Search for the cell housing the specified text and yield its [X, Y] center coordinate. 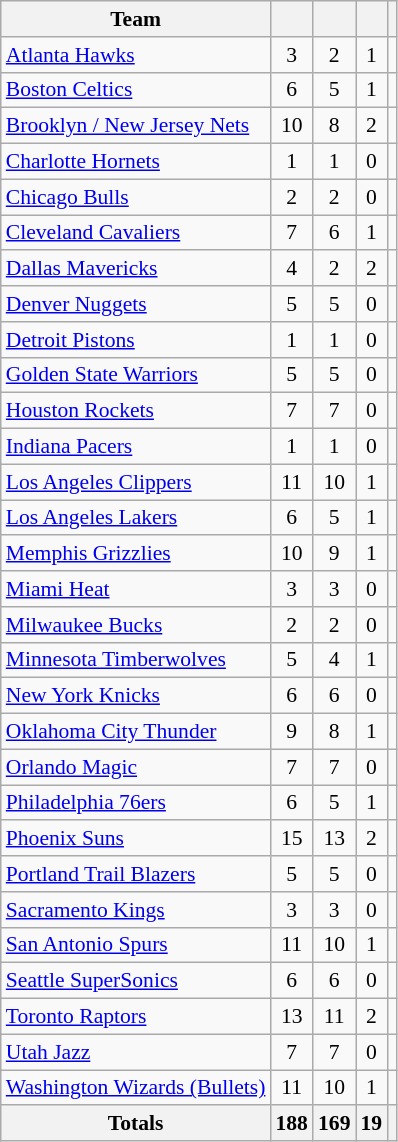
Los Angeles Clippers [136, 482]
Orlando Magic [136, 767]
169 [334, 1124]
Portland Trail Blazers [136, 874]
19 [372, 1124]
Team [136, 19]
Denver Nuggets [136, 304]
Boston Celtics [136, 90]
San Antonio Spurs [136, 945]
Cleveland Cavaliers [136, 233]
Golden State Warriors [136, 375]
Milwaukee Bucks [136, 625]
Memphis Grizzlies [136, 554]
Miami Heat [136, 589]
Los Angeles Lakers [136, 518]
Utah Jazz [136, 1052]
Brooklyn / New Jersey Nets [136, 126]
Chicago Bulls [136, 197]
Detroit Pistons [136, 340]
Totals [136, 1124]
Seattle SuperSonics [136, 981]
Washington Wizards (Bullets) [136, 1088]
Indiana Pacers [136, 447]
Oklahoma City Thunder [136, 732]
Dallas Mavericks [136, 269]
Houston Rockets [136, 411]
Phoenix Suns [136, 839]
Minnesota Timberwolves [136, 660]
Atlanta Hawks [136, 55]
Philadelphia 76ers [136, 803]
Charlotte Hornets [136, 162]
Sacramento Kings [136, 910]
15 [292, 839]
188 [292, 1124]
Toronto Raptors [136, 1017]
New York Knicks [136, 696]
